Provide the [X, Y] coordinate of the cell's center where the given text is located.  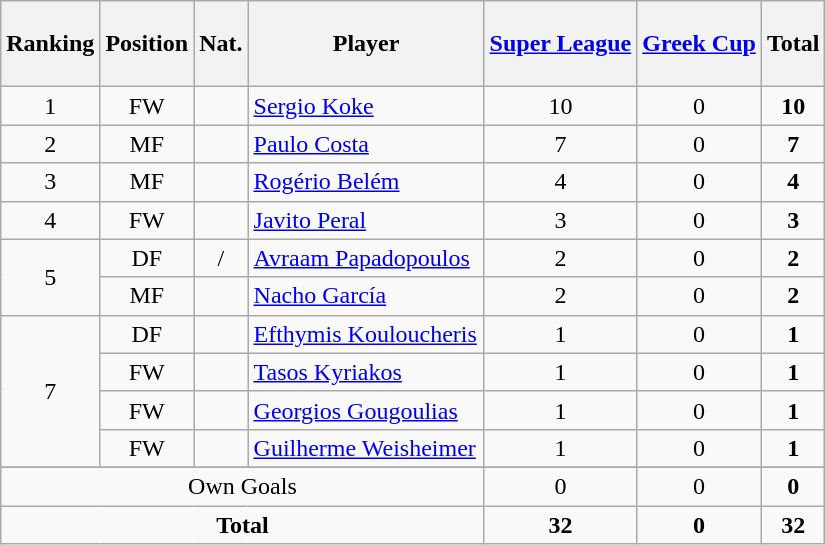
Avraam Papadopoulos [366, 258]
Nat. [221, 44]
Georgios Gougoulias [366, 410]
Position [147, 44]
Javito Peral [366, 220]
Player [366, 44]
Nacho García [366, 296]
Rogério Belém [366, 182]
/ [221, 258]
Efthymis Kouloucheris [366, 334]
Tasos Kyriakos [366, 372]
Ranking [50, 44]
5 [50, 277]
Guilherme Weisheimer [366, 448]
Paulo Costa [366, 144]
Greek Cup [700, 44]
Sergio Koke [366, 106]
Super League [560, 44]
Own Goals [242, 486]
